Pinpoint the cell where the given text exists, returning its (X, Y) midpoint coordinate. 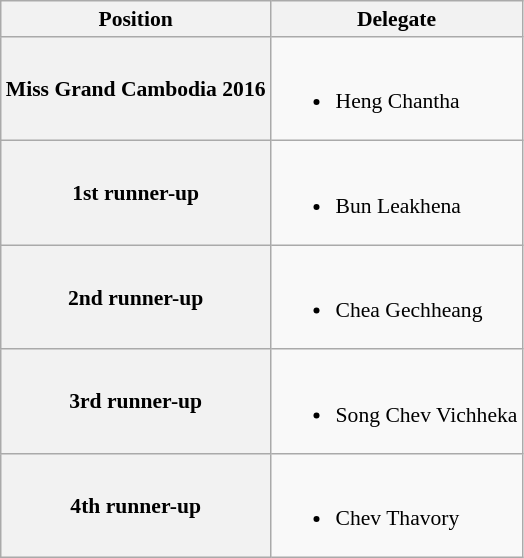
Chea Gechheang (397, 297)
2nd runner-up (136, 297)
Bun Leakhena (397, 193)
3rd runner-up (136, 402)
1st runner-up (136, 193)
Heng Chantha (397, 89)
Song Chev Vichheka (397, 402)
Chev Thavory (397, 506)
Position (136, 19)
Delegate (397, 19)
4th runner-up (136, 506)
Miss Grand Cambodia 2016 (136, 89)
